Find where the given text appears and provide that cell's center as (X, Y) coordinate. 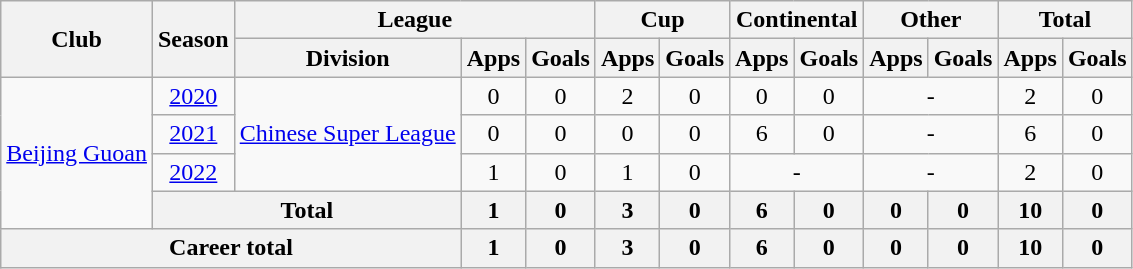
Club (77, 39)
Beijing Guoan (77, 153)
League (414, 20)
2021 (193, 134)
Chinese Super League (348, 134)
Career total (231, 248)
Other (931, 20)
2020 (193, 96)
Season (193, 39)
2022 (193, 172)
Continental (797, 20)
Cup (662, 20)
Division (348, 58)
